Search for the cell housing the specified text and yield its (X, Y) center coordinate. 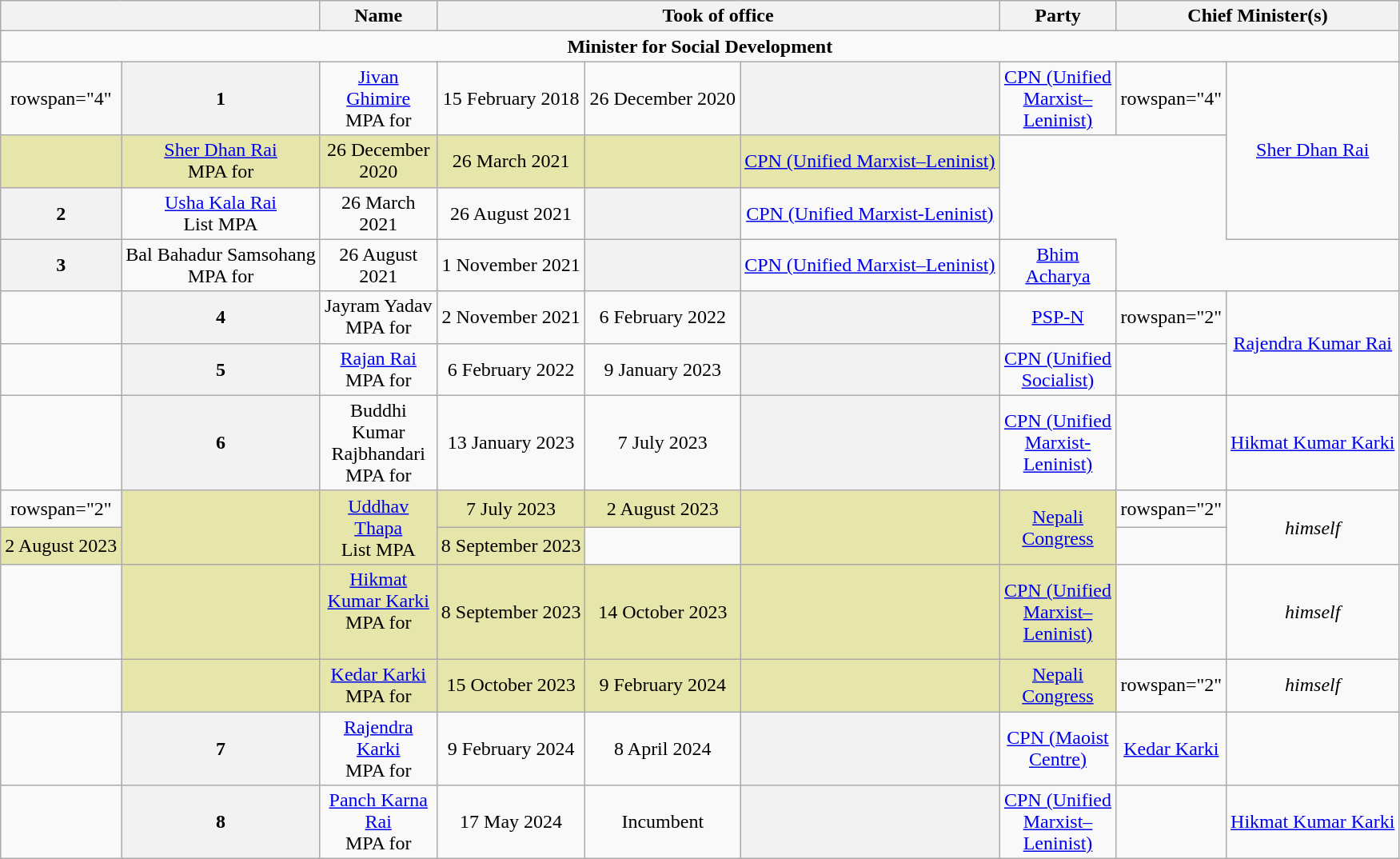
Rajendra Kumar Rai (1313, 343)
8 (221, 822)
Rajan RaiMPA for (378, 370)
4 (221, 317)
17 May 2024 (511, 822)
Name (378, 16)
6 (221, 443)
Party (1058, 16)
7 (221, 749)
1 November 2021 (511, 266)
Panch Karna RaiMPA for (378, 822)
15 October 2023 (511, 685)
8 April 2024 (663, 749)
1 (221, 98)
Usha Kala RaiList MPA (221, 213)
PSP-N (1058, 317)
Incumbent (663, 822)
3 (61, 266)
15 February 2018 (511, 98)
Sher Dhan Rai (1313, 150)
5 (221, 370)
Jayram YadavMPA for (378, 317)
Took of office (718, 16)
Sher Dhan RaiMPA for (221, 162)
Buddhi Kumar RajbhandariMPA for (378, 443)
14 October 2023 (663, 611)
Bhim Acharya (1058, 266)
Chief Minister(s) (1258, 16)
Kedar Karki (1171, 749)
Jivan GhimireMPA for (378, 98)
Uddhav ThapaList MPA (378, 527)
Minister for Social Development (700, 46)
13 January 2023 (511, 443)
CPN (Maoist Centre) (1058, 749)
Hikmat Kumar KarkiMPA for (378, 611)
CPN (Unified Socialist) (1058, 370)
2 November 2021 (511, 317)
9 January 2023 (663, 370)
2 (61, 213)
Rajendra KarkiMPA for (378, 749)
Kedar KarkiMPA for (378, 685)
Bal Bahadur SamsohangMPA for (221, 266)
